Search for the cell housing the specified text and yield its (X, Y) center coordinate. 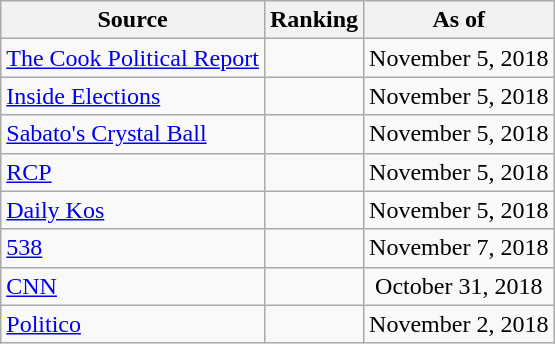
November 2, 2018 (459, 324)
CNN (133, 286)
October 31, 2018 (459, 286)
Source (133, 20)
The Cook Political Report (133, 58)
November 7, 2018 (459, 248)
Inside Elections (133, 96)
As of (459, 20)
538 (133, 248)
Politico (133, 324)
RCP (133, 172)
Sabato's Crystal Ball (133, 134)
Daily Kos (133, 210)
Ranking (314, 20)
